Pinpoint the cell where the given text exists, returning its [x, y] midpoint coordinate. 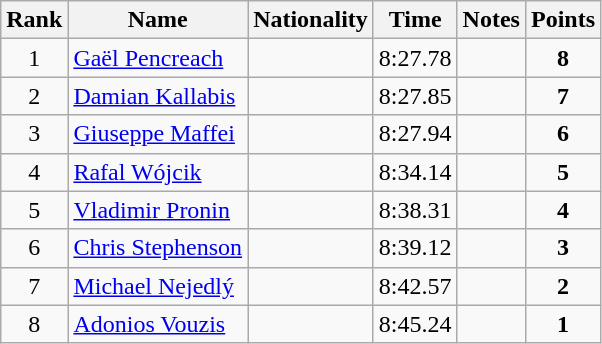
Vladimir Pronin [158, 210]
8:42.57 [415, 286]
8:27.85 [415, 96]
Time [415, 20]
Notes [491, 20]
8:27.94 [415, 134]
8:45.24 [415, 324]
Rank [34, 20]
Rafal Wójcik [158, 172]
Name [158, 20]
Gaël Pencreach [158, 58]
Nationality [311, 20]
Giuseppe Maffei [158, 134]
8:34.14 [415, 172]
8:27.78 [415, 58]
8:38.31 [415, 210]
Adonios Vouzis [158, 324]
Chris Stephenson [158, 248]
Damian Kallabis [158, 96]
8:39.12 [415, 248]
Points [562, 20]
Michael Nejedlý [158, 286]
